Output the (X, Y) coordinate of the center of the cell containing the given text.  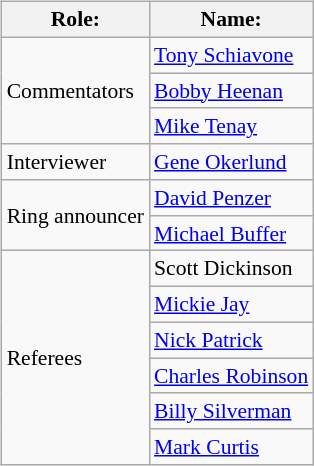
Interviewer (76, 162)
Mickie Jay (231, 305)
Charles Robinson (231, 376)
Commentators (76, 90)
Michael Buffer (231, 233)
Nick Patrick (231, 340)
Mike Tenay (231, 126)
Scott Dickinson (231, 269)
Billy Silverman (231, 411)
Name: (231, 20)
Gene Okerlund (231, 162)
Ring announcer (76, 216)
Referees (76, 358)
David Penzer (231, 198)
Role: (76, 20)
Bobby Heenan (231, 91)
Mark Curtis (231, 447)
Tony Schiavone (231, 55)
